Return [X, Y] of the center of cell containing provided text 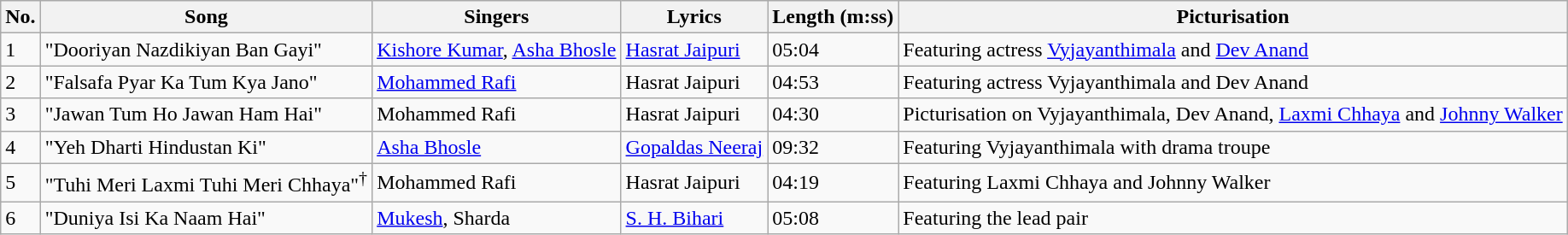
Picturisation on Vyjayanthimala, Dev Anand, Laxmi Chhaya and Johnny Walker [1233, 115]
Featuring the lead pair [1233, 218]
1 [20, 50]
3 [20, 115]
"Yeh Dharti Hindustan Ki" [206, 147]
Gopaldas Neeraj [694, 147]
6 [20, 218]
04:53 [834, 82]
Picturisation [1233, 17]
"Tuhi Meri Laxmi Tuhi Meri Chhaya"† [206, 183]
Kishore Kumar, Asha Bhosle [497, 50]
S. H. Bihari [694, 218]
Song [206, 17]
Featuring Vyjayanthimala with drama troupe [1233, 147]
"Duniya Isi Ka Naam Hai" [206, 218]
04:30 [834, 115]
04:19 [834, 183]
Featuring Laxmi Chhaya and Johnny Walker [1233, 183]
No. [20, 17]
Length (m:ss) [834, 17]
5 [20, 183]
05:08 [834, 218]
Asha Bhosle [497, 147]
05:04 [834, 50]
Mukesh, Sharda [497, 218]
Singers [497, 17]
Lyrics [694, 17]
"Dooriyan Nazdikiyan Ban Gayi" [206, 50]
09:32 [834, 147]
"Jawan Tum Ho Jawan Ham Hai" [206, 115]
2 [20, 82]
4 [20, 147]
"Falsafa Pyar Ka Tum Kya Jano" [206, 82]
